Identify which cell holds the provided text, then report its (x, y) central coordinate. 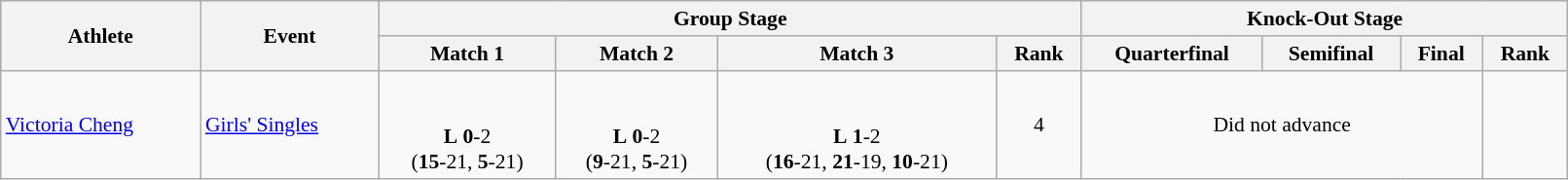
Quarterfinal (1172, 54)
Knock-Out Stage (1324, 18)
Final (1440, 54)
Did not advance (1281, 125)
Girls' Singles (290, 125)
L 0-2 (15-21, 5-21) (467, 125)
Match 3 (857, 54)
L 1-2 (16-21, 21-19, 10-21) (857, 125)
Semifinal (1331, 54)
L 0-2 (9-21, 5-21) (637, 125)
Event (290, 35)
4 (1039, 125)
Athlete (101, 35)
Victoria Cheng (101, 125)
Match 1 (467, 54)
Group Stage (730, 18)
Match 2 (637, 54)
